Capture the cell that displays the provided text and extract its [X, Y] central coordinate. 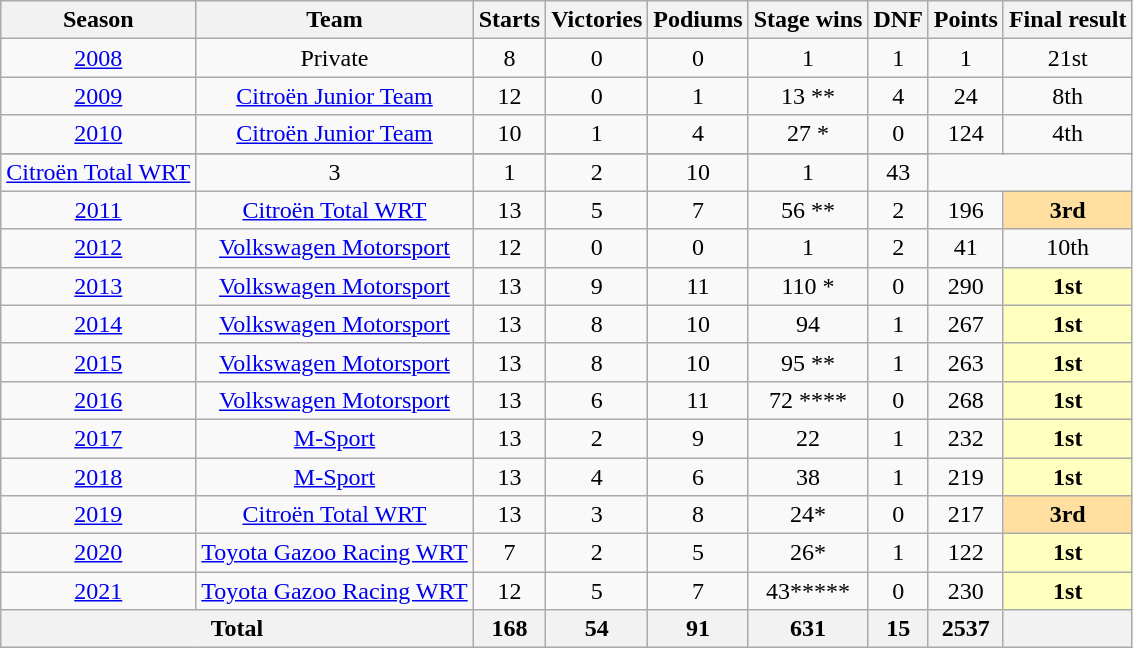
Stage wins [808, 20]
10th [1068, 248]
263 [966, 362]
54 [597, 629]
2021 [98, 591]
124 [966, 134]
2012 [98, 248]
268 [966, 400]
122 [966, 553]
15 [898, 629]
91 [698, 629]
110 * [808, 286]
24 [966, 96]
2017 [98, 438]
2010 [98, 134]
219 [966, 477]
8th [1068, 96]
72 **** [808, 400]
2015 [98, 362]
26* [808, 553]
Starts [509, 20]
2019 [98, 515]
168 [509, 629]
Podiums [698, 20]
4th [1068, 134]
2537 [966, 629]
2011 [98, 210]
13 ** [808, 96]
27 * [808, 134]
2018 [98, 477]
2014 [98, 324]
Victories [597, 20]
290 [966, 286]
2020 [98, 553]
Points [966, 20]
22 [808, 438]
38 [808, 477]
41 [966, 248]
94 [808, 324]
24* [808, 515]
217 [966, 515]
232 [966, 438]
56 ** [808, 210]
2016 [98, 400]
230 [966, 591]
Total [237, 629]
Final result [1068, 20]
267 [966, 324]
2013 [98, 286]
Season [98, 20]
2008 [98, 58]
Team [334, 20]
Private [334, 58]
196 [966, 210]
43 [898, 172]
21st [1068, 58]
2009 [98, 96]
95 ** [808, 362]
43***** [808, 591]
631 [808, 629]
DNF [898, 20]
